For the text-containing cell, return its midpoint in (X, Y) coordinate format. 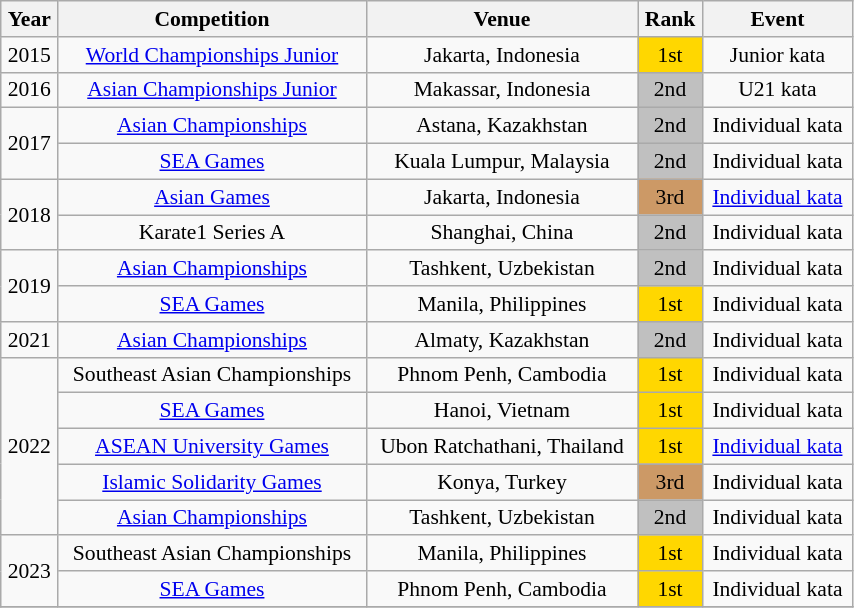
Asian Championships Junior (212, 90)
Almaty, Kazakhstan (502, 340)
Rank (670, 19)
Karate1 Series A (212, 233)
2017 (30, 144)
ASEAN University Games (212, 447)
Shanghai, China (502, 233)
Makassar, Indonesia (502, 90)
Junior kata (777, 55)
Astana, Kazakhstan (502, 126)
Islamic Solidarity Games (212, 482)
2015 (30, 55)
Competition (212, 19)
2021 (30, 340)
2023 (30, 572)
U21 kata (777, 90)
2016 (30, 90)
Asian Games (212, 197)
World Championships Junior (212, 55)
2022 (30, 446)
Kuala Lumpur, Malaysia (502, 162)
2019 (30, 286)
2018 (30, 214)
Ubon Ratchathani, Thailand (502, 447)
Konya, Turkey (502, 482)
Year (30, 19)
Venue (502, 19)
Hanoi, Vietnam (502, 411)
Event (777, 19)
